Provide the (x, y) coordinate of the cell's center where the given text is located.  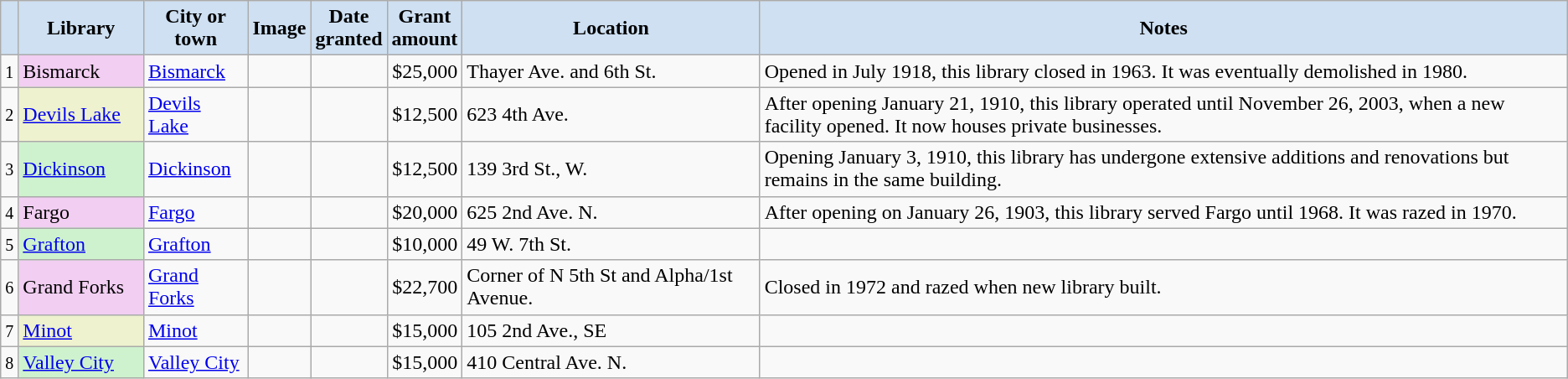
Opened in July 1918, this library closed in 1963. It was eventually demolished in 1980. (1163, 71)
5 (10, 244)
139 3rd St., W. (611, 169)
4 (10, 212)
After opening on January 26, 1903, this library served Fargo until 1968. It was razed in 1970. (1163, 212)
6 (10, 287)
$25,000 (425, 71)
Corner of N 5th St and Alpha/1st Avenue. (611, 287)
8 (10, 362)
623 4th Ave. (611, 114)
$20,000 (425, 212)
2 (10, 114)
7 (10, 330)
Thayer Ave. and 6th St. (611, 71)
Grantamount (425, 29)
1 (10, 71)
Dategranted (348, 29)
After opening January 21, 1910, this library operated until November 26, 2003, when a new facility opened. It now houses private businesses. (1163, 114)
Image (280, 29)
625 2nd Ave. N. (611, 212)
Opening January 3, 1910, this library has undergone extensive additions and renovations but remains in the same building. (1163, 169)
3 (10, 169)
Notes (1163, 29)
Location (611, 29)
410 Central Ave. N. (611, 362)
$22,700 (425, 287)
49 W. 7th St. (611, 244)
Library (81, 29)
$10,000 (425, 244)
City ortown (195, 29)
Closed in 1972 and razed when new library built. (1163, 287)
105 2nd Ave., SE (611, 330)
